From the cell containing the given text, extract its center point as (X, Y) coordinate. 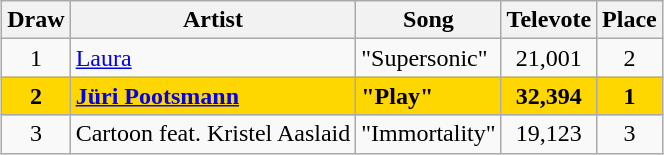
Artist (213, 20)
Cartoon feat. Kristel Aaslaid (213, 134)
19,123 (548, 134)
"Immortality" (428, 134)
21,001 (548, 58)
Televote (548, 20)
Jüri Pootsmann (213, 96)
"Play" (428, 96)
Laura (213, 58)
Draw (36, 20)
32,394 (548, 96)
Song (428, 20)
"Supersonic" (428, 58)
Place (630, 20)
